Capture the cell that displays the provided text and extract its (x, y) central coordinate. 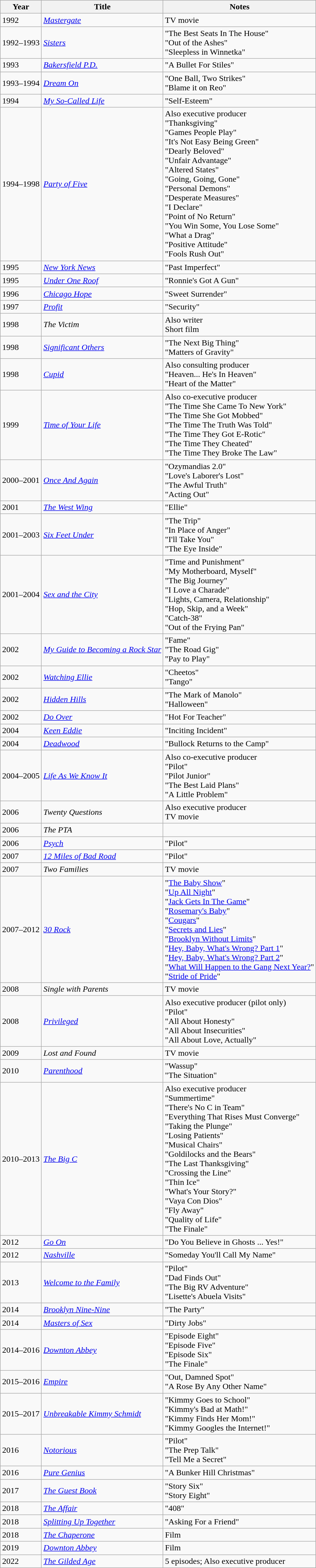
1999 (21, 425)
"The Next Big Thing""Matters of Gravity" (240, 347)
Year (21, 7)
"Self-Esteem" (240, 101)
"Kimmy Goes to School""Kimmy's Bad at Math!""Kimmy Finds Her Mom!""Kimmy Googles the Internet!" (240, 1414)
30 Rock (103, 929)
My So-Called Life (103, 101)
Privileged (103, 1021)
1993 (21, 65)
2013 (21, 1282)
"A Bullet For Stiles" (240, 65)
The Affair (103, 1508)
2007–2012 (21, 929)
Unbreakable Kimmy Schmidt (103, 1414)
Parenthood (103, 1071)
"Inciting Incident" (240, 730)
Masters of Sex (103, 1323)
"Story Six""Story Eight" (240, 1490)
Pure Genius (103, 1473)
1992–1993 (21, 43)
Psych (103, 843)
"Wassup""The Situation" (240, 1071)
Party of Five (103, 184)
"Pilot""The Prep Talk""Tell Me a Secret" (240, 1450)
Welcome to the Family (103, 1282)
Also co-executive producer"Pilot""Pilot Junior""The Best Laid Plans""A Little Problem" (240, 775)
2022 (21, 1561)
Notorious (103, 1450)
"Someday You'll Call My Name" (240, 1255)
Also consulting producer"Heaven... He's In Heaven""Heart of the Matter" (240, 375)
Under One Roof (103, 280)
Mastergate (103, 20)
Nashville (103, 1255)
Deadwood (103, 744)
2010–2013 (21, 1159)
2015–2017 (21, 1414)
Single with Parents (103, 989)
1996 (21, 294)
The Gilded Age (103, 1561)
Twenty Questions (103, 812)
Lost and Found (103, 1053)
Time of Your Life (103, 425)
Also writerShort film (240, 325)
"Hot For Teacher" (240, 717)
Watching Ellie (103, 677)
The Victim (103, 325)
Sisters (103, 43)
2015–2016 (21, 1382)
1994–1998 (21, 184)
Once And Again (103, 480)
1997 (21, 307)
Sex and the City (103, 595)
My Guide to Becoming a Rock Star (103, 650)
New York News (103, 267)
"Fame""The Road Gig""Pay to Play" (240, 650)
"Dirty Jobs" (240, 1323)
Two Families (103, 869)
1992 (21, 20)
Bakersfield P.D. (103, 65)
2000–2001 (21, 480)
"Asking For a Friend" (240, 1522)
Also executive producer (pilot only)"Pilot""All About Honesty""All About Insecurities""All About Love, Actually" (240, 1021)
Profit (103, 307)
Also executive producerTV movie (240, 812)
1993–1994 (21, 83)
Go On (103, 1242)
Dream On (103, 83)
1994 (21, 101)
"The Mark of Manolo""Halloween" (240, 699)
"The Best Seats In The House""Out of the Ashes""Sleepless in Winnetka" (240, 43)
2014–2016 (21, 1350)
2004–2005 (21, 775)
Notes (240, 7)
12 Miles of Bad Road (103, 856)
"Bullock Returns to the Camp" (240, 744)
Splitting Up Together (103, 1522)
2001 (21, 507)
"Ronnie's Got A Gun" (240, 280)
Title (103, 7)
The Chaperone (103, 1535)
2019 (21, 1548)
2010 (21, 1071)
"A Bunker Hill Christmas" (240, 1473)
2001–2003 (21, 534)
"Episode Eight""Episode Five""Episode Six""The Finale" (240, 1350)
5 episodes; Also executive producer (240, 1561)
Chicago Hope (103, 294)
The Guest Book (103, 1490)
"408" (240, 1508)
The West Wing (103, 507)
"Cheetos""Tango" (240, 677)
2001–2004 (21, 595)
Keen Eddie (103, 730)
Life As We Know It (103, 775)
"Pilot""Dad Finds Out""The Big RV Adventure""Lisette's Abuela Visits" (240, 1282)
"The Party" (240, 1309)
Do Over (103, 717)
"Security" (240, 307)
The PTA (103, 830)
2009 (21, 1053)
The Big C (103, 1159)
"Past Imperfect" (240, 267)
"Ellie" (240, 507)
"Do You Believe in Ghosts ... Yes!" (240, 1242)
"Ozymandias 2.0""Love's Laborer's Lost""The Awful Truth""Acting Out" (240, 480)
"The Trip""In Place of Anger""I'll Take You""The Eye Inside" (240, 534)
"Sweet Surrender" (240, 294)
Hidden Hills (103, 699)
Six Feet Under (103, 534)
Brooklyn Nine-Nine (103, 1309)
"Out, Damned Spot""A Rose By Any Other Name" (240, 1382)
Cupid (103, 375)
Significant Others (103, 347)
Empire (103, 1382)
2017 (21, 1490)
"One Ball, Two Strikes""Blame it on Reo" (240, 83)
